Identify which cell holds the provided text, then report its [X, Y] central coordinate. 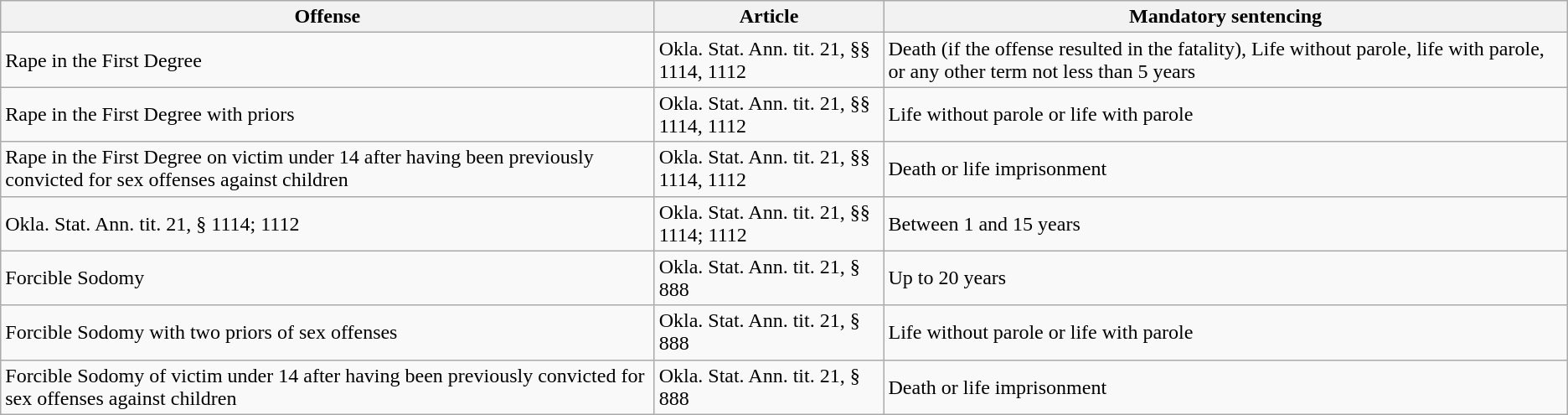
Forcible Sodomy of victim under 14 after having been previously convicted for sex offenses against children [328, 387]
Mandatory sentencing [1225, 17]
Offense [328, 17]
Forcible Sodomy with two priors of sex offenses [328, 332]
Between 1 and 15 years [1225, 223]
Rape in the First Degree with priors [328, 114]
Rape in the First Degree on victim under 14 after having been previously convicted for sex offenses against children [328, 169]
Rape in the First Degree [328, 60]
Death (if the offense resulted in the fatality), Life without parole, life with parole, or any other term not less than 5 years [1225, 60]
Up to 20 years [1225, 278]
Forcible Sodomy [328, 278]
Okla. Stat. Ann. tit. 21, §§ 1114; 1112 [769, 223]
Okla. Stat. Ann. tit. 21, § 1114; 1112 [328, 223]
Article [769, 17]
